Output the (x, y) coordinate of the center of the cell containing the given text.  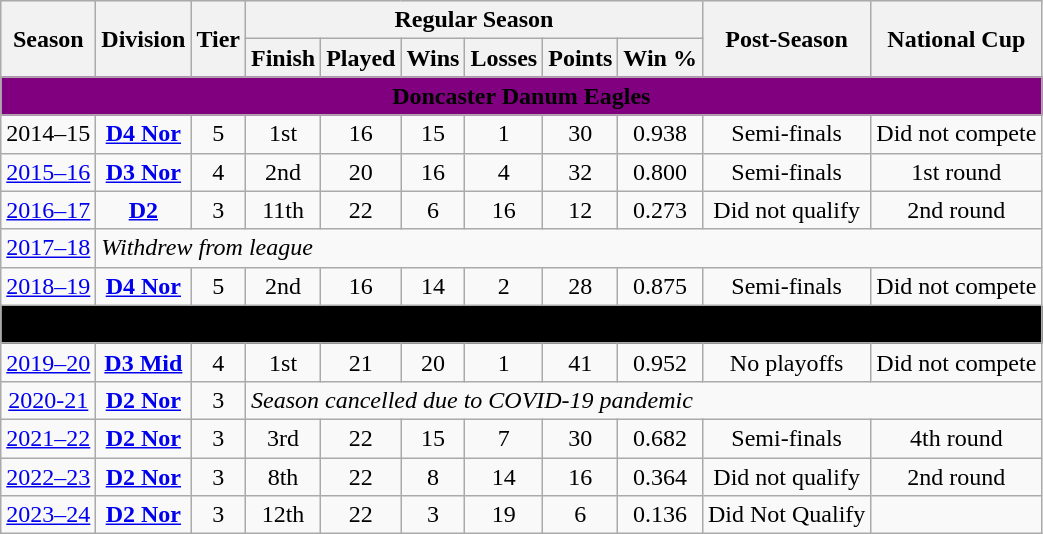
0.938 (660, 134)
3rd (284, 438)
Doncaster Danum Eagles (522, 96)
21 (361, 362)
12 (580, 210)
National Cup (956, 39)
Played (361, 58)
2022–23 (48, 477)
Division (144, 39)
Doncaster Eagles (522, 324)
7 (504, 438)
0.952 (660, 362)
19 (504, 515)
2020-21 (48, 400)
4th round (956, 438)
D2 (144, 210)
11th (284, 210)
Regular Season (474, 20)
Season cancelled due to COVID-19 pandemic (644, 400)
Post-Season (786, 39)
D3 Mid (144, 362)
0.875 (660, 286)
2016–17 (48, 210)
28 (580, 286)
Win % (660, 58)
12th (284, 515)
0.136 (660, 515)
Withdrew from league (569, 248)
32 (580, 172)
2017–18 (48, 248)
2023–24 (48, 515)
0.364 (660, 477)
0.682 (660, 438)
0.800 (660, 172)
8 (433, 477)
D3 Nor (144, 172)
2014–15 (48, 134)
Losses (504, 58)
Did Not Qualify (786, 515)
2021–22 (48, 438)
2018–19 (48, 286)
2 (504, 286)
41 (580, 362)
Wins (433, 58)
Points (580, 58)
2015–16 (48, 172)
2019–20 (48, 362)
8th (284, 477)
Season (48, 39)
Tier (218, 39)
1st round (956, 172)
0.273 (660, 210)
Finish (284, 58)
No playoffs (786, 362)
